For the text-containing cell, return its midpoint in (x, y) coordinate format. 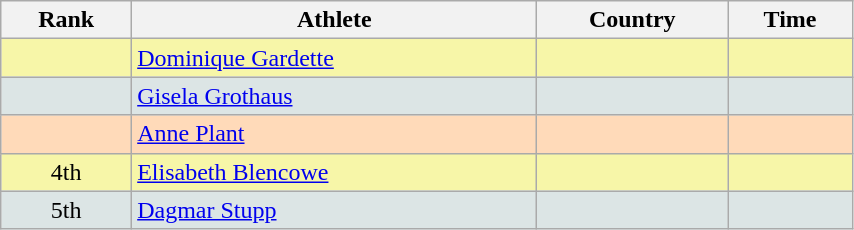
Dominique Gardette (334, 58)
Dagmar Stupp (334, 210)
Anne Plant (334, 134)
Country (632, 20)
Athlete (334, 20)
5th (66, 210)
Gisela Grothaus (334, 96)
Rank (66, 20)
Elisabeth Blencowe (334, 172)
Time (790, 20)
4th (66, 172)
